Search for the cell housing the specified text and yield its (X, Y) center coordinate. 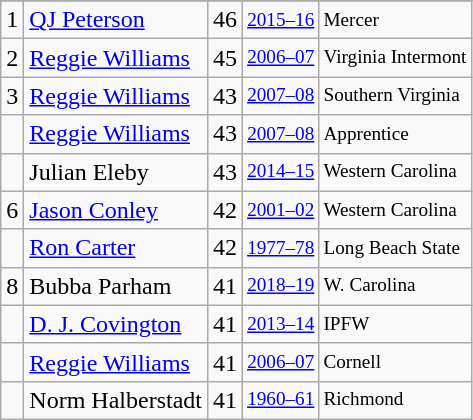
D. J. Covington (116, 324)
Richmond (395, 400)
Long Beach State (395, 248)
Southern Virginia (395, 96)
2013–14 (281, 324)
IPFW (395, 324)
Ron Carter (116, 248)
1960–61 (281, 400)
6 (12, 210)
2015–16 (281, 20)
2018–19 (281, 286)
2014–15 (281, 172)
46 (224, 20)
3 (12, 96)
Julian Eleby (116, 172)
QJ Peterson (116, 20)
2 (12, 58)
1 (12, 20)
Virginia Intermont (395, 58)
2001–02 (281, 210)
45 (224, 58)
Cornell (395, 362)
W. Carolina (395, 286)
Bubba Parham (116, 286)
1977–78 (281, 248)
Norm Halberstadt (116, 400)
8 (12, 286)
Jason Conley (116, 210)
Mercer (395, 20)
Apprentice (395, 134)
